Provide the (x, y) coordinate of the cell's center where the given text is located.  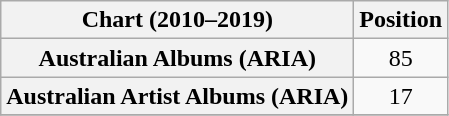
17 (401, 96)
Position (401, 20)
Australian Artist Albums (ARIA) (178, 96)
Australian Albums (ARIA) (178, 58)
85 (401, 58)
Chart (2010–2019) (178, 20)
